Output the (X, Y) coordinate of the center of the cell containing the given text.  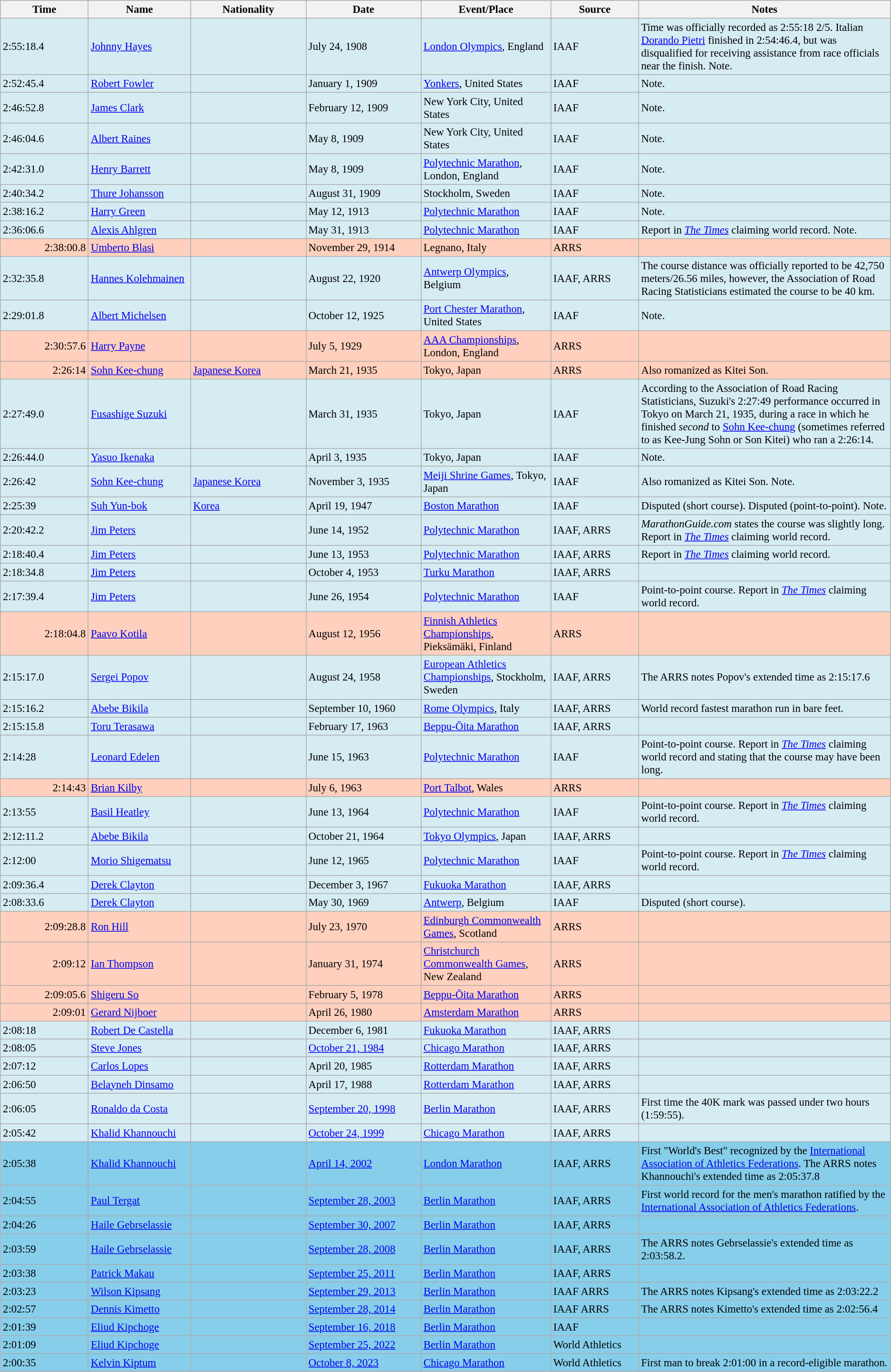
2:42:31.0 (45, 169)
September 25, 2022 (364, 1345)
Basil Heatley (140, 812)
August 22, 1920 (364, 278)
April 17, 1988 (364, 1084)
July 6, 1963 (364, 788)
Kelvin Kiptum (140, 1363)
Date (364, 10)
London Marathon (486, 1163)
Edinburgh Commonwealth Games, Scotland (486, 927)
World record fastest marathon run in bare feet. (765, 708)
Report in The Times claiming world record. Note. (765, 230)
Point-to-point course. Report in The Times claiming world record and stating that the course may have been long. (765, 757)
Johnny Hayes (140, 47)
Sergei Popov (140, 678)
June 15, 1963 (364, 757)
Albert Raines (140, 139)
Yasuo Ikenaka (140, 457)
Dennis Kimetto (140, 1309)
Paul Tergat (140, 1200)
Wilson Kipsang (140, 1291)
2:07:12 (45, 1066)
2:08:18 (45, 1031)
June 26, 1954 (364, 596)
First world record for the men's marathon ratified by the International Association of Athletics Federations. (765, 1200)
2:14:28 (45, 757)
2:09:01 (45, 1012)
2:04:26 (45, 1225)
Rome Olympics, Italy (486, 708)
2:52:45.4 (45, 84)
October 24, 1999 (364, 1133)
September 30, 2007 (364, 1225)
2:20:42.2 (45, 531)
October 21, 1984 (364, 1049)
2:40:34.2 (45, 194)
August 31, 1909 (364, 194)
Amsterdam Marathon (486, 1012)
Tokyo Olympics, Japan (486, 836)
First time the 40K mark was passed under two hours (1:59:55). (765, 1108)
Antwerp Olympics, Belgium (486, 278)
2:55:18.4 (45, 47)
December 6, 1981 (364, 1031)
October 21, 1964 (364, 836)
2:38:16.2 (45, 212)
2:26:14 (45, 370)
2:01:39 (45, 1327)
Brian Kilby (140, 788)
Antwerp, Belgium (486, 903)
February 17, 1963 (364, 726)
2:15:15.8 (45, 726)
Disputed (short course). (765, 903)
May 30, 1969 (364, 903)
Polytechnic Marathon, London, England (486, 169)
European Athletics Championships, Stockholm, Sweden (486, 678)
2:27:49.0 (45, 414)
2:14:43 (45, 788)
Harry Green (140, 212)
May 31, 1913 (364, 230)
2:02:57 (45, 1309)
Time (45, 10)
March 31, 1935 (364, 414)
Disputed (short course). Disputed (point-to-point). Note. (765, 506)
August 24, 1958 (364, 678)
Port Chester Marathon, United States (486, 315)
2:03:23 (45, 1291)
April 26, 1980 (364, 1012)
2:38:00.8 (45, 247)
2:05:38 (45, 1163)
2:09:28.8 (45, 927)
Morio Shigematsu (140, 861)
2:12:11.2 (45, 836)
July 24, 1908 (364, 47)
June 12, 1965 (364, 861)
Stockholm, Sweden (486, 194)
London Olympics, England (486, 47)
Report in The Times claiming world record. (765, 555)
Robert Fowler (140, 84)
2:18:34.8 (45, 573)
2:46:04.6 (45, 139)
2:08:33.6 (45, 903)
Leonard Edelen (140, 757)
2:09:36.4 (45, 885)
Paavo Kotila (140, 634)
August 12, 1956 (364, 634)
Ron Hill (140, 927)
September 29, 2013 (364, 1291)
April 20, 1985 (364, 1066)
2:05:42 (45, 1133)
April 14, 2002 (364, 1163)
Shigeru So (140, 995)
Notes (765, 10)
Nationality (248, 10)
November 3, 1935 (364, 481)
Meiji Shrine Games, Tokyo, Japan (486, 481)
Thure Johansson (140, 194)
Robert De Castella (140, 1031)
The ARRS notes Popov's extended time as 2:15:17.6 (765, 678)
Christchurch Commonwealth Games, New Zealand (486, 964)
2:18:04.8 (45, 634)
2:46:52.8 (45, 108)
September 10, 1960 (364, 708)
September 16, 2018 (364, 1327)
Toru Terasawa (140, 726)
Gerard Nijboer (140, 1012)
September 28, 2003 (364, 1200)
2:26:42 (45, 481)
Suh Yun-bok (140, 506)
Boston Marathon (486, 506)
January 31, 1974 (364, 964)
September 25, 2011 (364, 1274)
Fusashige Suzuki (140, 414)
Ian Thompson (140, 964)
2:26:44.0 (45, 457)
Harry Payne (140, 346)
Korea (248, 506)
Hannes Kolehmainen (140, 278)
Ronaldo da Costa (140, 1108)
Yonkers, United States (486, 84)
December 3, 1967 (364, 885)
Carlos Lopes (140, 1066)
July 23, 1970 (364, 927)
The ARRS notes Gebrselassie's extended time as 2:03:58.2. (765, 1249)
Port Talbot, Wales (486, 788)
2:17:39.4 (45, 596)
February 12, 1909 (364, 108)
The ARRS notes Kimetto's extended time as 2:02:56.4 (765, 1309)
2:32:35.8 (45, 278)
2:29:01.8 (45, 315)
James Clark (140, 108)
Event/Place (486, 10)
Also romanized as Kitei Son. (765, 370)
Albert Michelsen (140, 315)
Finnish Athletics Championships, Pieksämäki, Finland (486, 634)
AAA Championships, London, England (486, 346)
June 13, 1964 (364, 812)
Legnano, Italy (486, 247)
October 8, 2023 (364, 1363)
2:04:55 (45, 1200)
2:12:00 (45, 861)
2:36:06.6 (45, 230)
November 29, 1914 (364, 247)
2:30:57.6 (45, 346)
April 3, 1935 (364, 457)
July 5, 1929 (364, 346)
2:06:50 (45, 1084)
2:03:59 (45, 1249)
September 28, 2014 (364, 1309)
First man to break 2:01:00 in a record-eligible marathon. (765, 1363)
The ARRS notes Kipsang's extended time as 2:03:22.2 (765, 1291)
2:09:12 (45, 964)
September 20, 1998 (364, 1108)
2:00:35 (45, 1363)
2:01:09 (45, 1345)
Steve Jones (140, 1049)
February 5, 1978 (364, 995)
2:03:38 (45, 1274)
October 4, 1953 (364, 573)
June 14, 1952 (364, 531)
MarathonGuide.com states the course was slightly long. Report in The Times claiming world record. (765, 531)
June 13, 1953 (364, 555)
Turku Marathon (486, 573)
Belayneh Dinsamo (140, 1084)
Also romanized as Kitei Son. Note. (765, 481)
2:15:17.0 (45, 678)
September 28, 2008 (364, 1249)
April 19, 1947 (364, 506)
Source (595, 10)
Alexis Ahlgren (140, 230)
2:13:55 (45, 812)
2:15:16.2 (45, 708)
2:25:39 (45, 506)
2:08:05 (45, 1049)
Umberto Blasi (140, 247)
2:09:05.6 (45, 995)
2:18:40.4 (45, 555)
Patrick Makau (140, 1274)
March 21, 1935 (364, 370)
Henry Barrett (140, 169)
First "World's Best" recognized by the International Association of Athletics Federations. The ARRS notes Khannouchi's extended time as 2:05:37.8 (765, 1163)
October 12, 1925 (364, 315)
May 12, 1913 (364, 212)
Name (140, 10)
January 1, 1909 (364, 84)
2:06:05 (45, 1108)
